Find where the given text appears and provide that cell's center as (X, Y) coordinate. 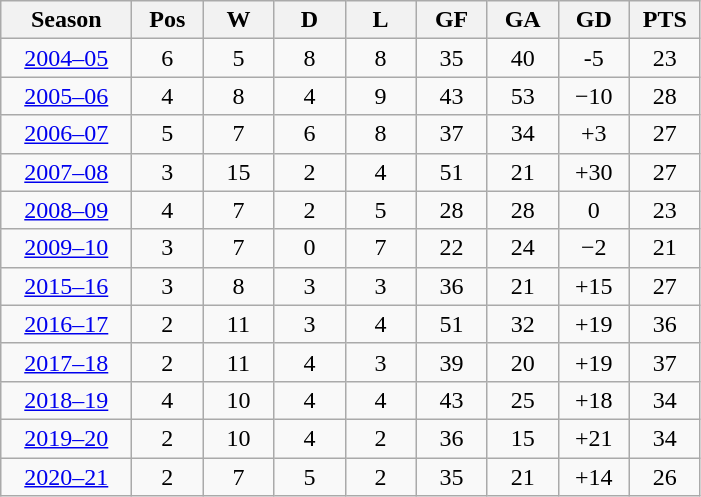
−10 (594, 96)
GA (522, 20)
53 (522, 96)
+18 (594, 400)
25 (522, 400)
40 (522, 58)
2009–10 (66, 248)
2005–06 (66, 96)
2004–05 (66, 58)
26 (664, 477)
2007–08 (66, 172)
+21 (594, 438)
24 (522, 248)
20 (522, 362)
39 (452, 362)
2016–17 (66, 324)
Pos (168, 20)
GF (452, 20)
2020–21 (66, 477)
-5 (594, 58)
9 (380, 96)
2017–18 (66, 362)
W (238, 20)
D (310, 20)
2018–19 (66, 400)
22 (452, 248)
−2 (594, 248)
2015–16 (66, 286)
32 (522, 324)
Season (66, 20)
2006–07 (66, 134)
+3 (594, 134)
2008–09 (66, 210)
2019–20 (66, 438)
L (380, 20)
GD (594, 20)
+14 (594, 477)
+30 (594, 172)
+15 (594, 286)
PTS (664, 20)
